Pinpoint the cell where the given text exists, returning its (X, Y) midpoint coordinate. 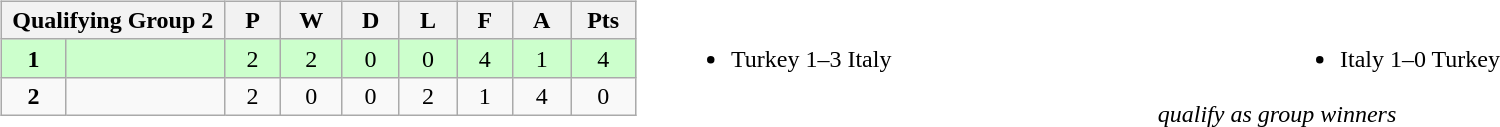
A (542, 20)
D (371, 20)
F (485, 20)
W (312, 20)
L (428, 20)
P (252, 20)
Pts (604, 20)
Qualifying Group 2 (112, 20)
